Find where the given text appears and provide that cell's center as [x, y] coordinate. 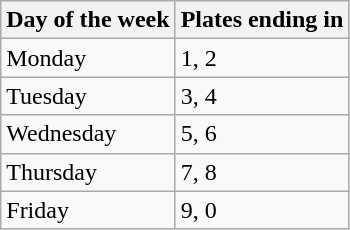
1, 2 [262, 58]
7, 8 [262, 172]
Monday [88, 58]
Plates ending in [262, 20]
9, 0 [262, 210]
Wednesday [88, 134]
3, 4 [262, 96]
Friday [88, 210]
Thursday [88, 172]
5, 6 [262, 134]
Tuesday [88, 96]
Day of the week [88, 20]
